For the text-containing cell, return its midpoint in (X, Y) coordinate format. 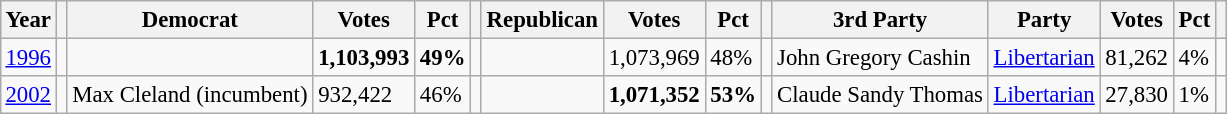
27,830 (1136, 95)
Year (28, 20)
1,103,993 (364, 57)
53% (733, 95)
81,262 (1136, 57)
1% (1194, 95)
49% (443, 57)
48% (733, 57)
Party (1044, 20)
Claude Sandy Thomas (880, 95)
2002 (28, 95)
Max Cleland (incumbent) (190, 95)
Democrat (190, 20)
1,071,352 (654, 95)
1996 (28, 57)
3rd Party (880, 20)
John Gregory Cashin (880, 57)
1,073,969 (654, 57)
932,422 (364, 95)
46% (443, 95)
Republican (542, 20)
4% (1194, 57)
